For the text-containing cell, return its midpoint in (x, y) coordinate format. 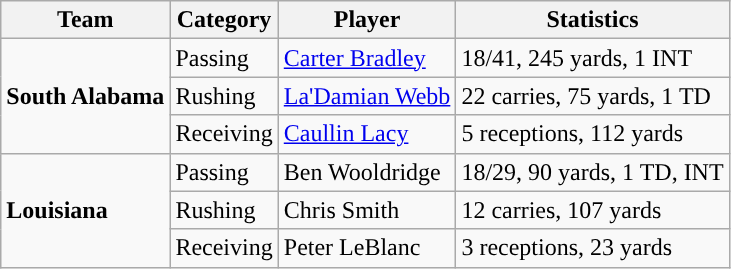
Chris Smith (367, 210)
Category (224, 20)
Statistics (592, 20)
18/29, 90 yards, 1 TD, INT (592, 172)
Team (86, 20)
Carter Bradley (367, 58)
22 carries, 75 yards, 1 TD (592, 96)
South Alabama (86, 96)
18/41, 245 yards, 1 INT (592, 58)
Player (367, 20)
Caullin Lacy (367, 134)
3 receptions, 23 yards (592, 248)
12 carries, 107 yards (592, 210)
Ben Wooldridge (367, 172)
Peter LeBlanc (367, 248)
Louisiana (86, 210)
5 receptions, 112 yards (592, 134)
La'Damian Webb (367, 96)
